Output the (x, y) coordinate of the center of the cell containing the given text.  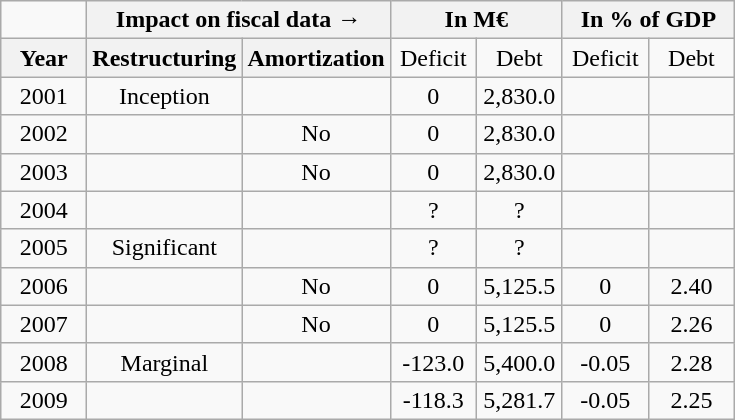
2.25 (691, 400)
5,281.7 (519, 400)
2.26 (691, 324)
Inception (164, 96)
5,400.0 (519, 362)
In M€ (476, 20)
2003 (44, 172)
2002 (44, 134)
2004 (44, 210)
2.40 (691, 286)
Amortization (316, 58)
2.28 (691, 362)
2005 (44, 248)
Year (44, 58)
2009 (44, 400)
-118.3 (433, 400)
In % of GDP (648, 20)
Impact on fiscal data → (238, 20)
Significant (164, 248)
2006 (44, 286)
Restructuring (164, 58)
-123.0 (433, 362)
2001 (44, 96)
2007 (44, 324)
Marginal (164, 362)
2008 (44, 362)
